Find where the given text appears and provide that cell's center as [X, Y] coordinate. 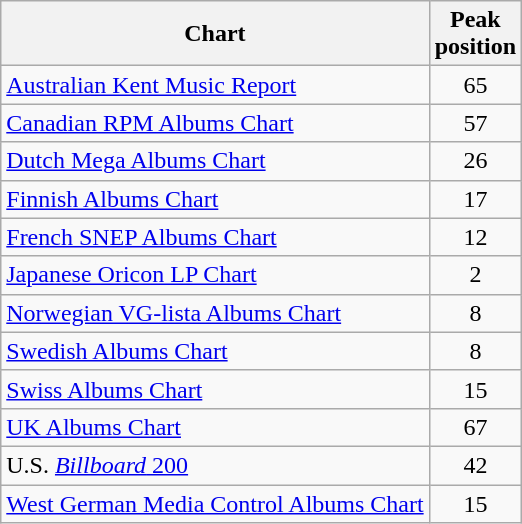
Japanese Oricon LP Chart [215, 275]
42 [475, 465]
17 [475, 199]
26 [475, 161]
Swedish Albums Chart [215, 351]
French SNEP Albums Chart [215, 237]
57 [475, 123]
Norwegian VG-lista Albums Chart [215, 313]
67 [475, 427]
12 [475, 237]
Dutch Mega Albums Chart [215, 161]
65 [475, 85]
West German Media Control Albums Chart [215, 503]
Finnish Albums Chart [215, 199]
Canadian RPM Albums Chart [215, 123]
Australian Kent Music Report [215, 85]
Chart [215, 34]
UK Albums Chart [215, 427]
Swiss Albums Chart [215, 389]
Peakposition [475, 34]
2 [475, 275]
U.S. Billboard 200 [215, 465]
